From the cell containing the given text, extract its center point as (x, y) coordinate. 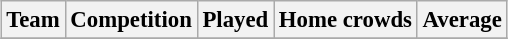
Average (462, 20)
Home crowds (346, 20)
Played (235, 20)
Team (33, 20)
Competition (131, 20)
